Determine the [x, y] coordinate at the center of the cell enclosing the given text.  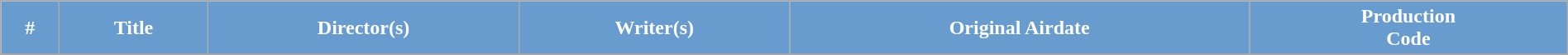
Original Airdate [1020, 28]
Writer(s) [655, 28]
ProductionCode [1409, 28]
# [30, 28]
Director(s) [363, 28]
Title [134, 28]
